Output the (x, y) coordinate of the center of the cell containing the given text.  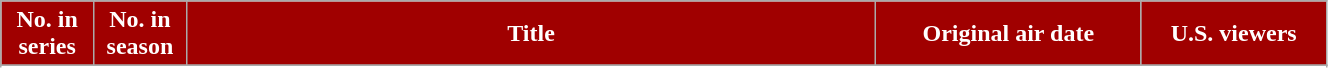
Title (530, 34)
Original air date (1008, 34)
U.S. viewers (1234, 34)
No. in season (140, 34)
No. in series (48, 34)
